Identify which cell holds the provided text, then report its (X, Y) central coordinate. 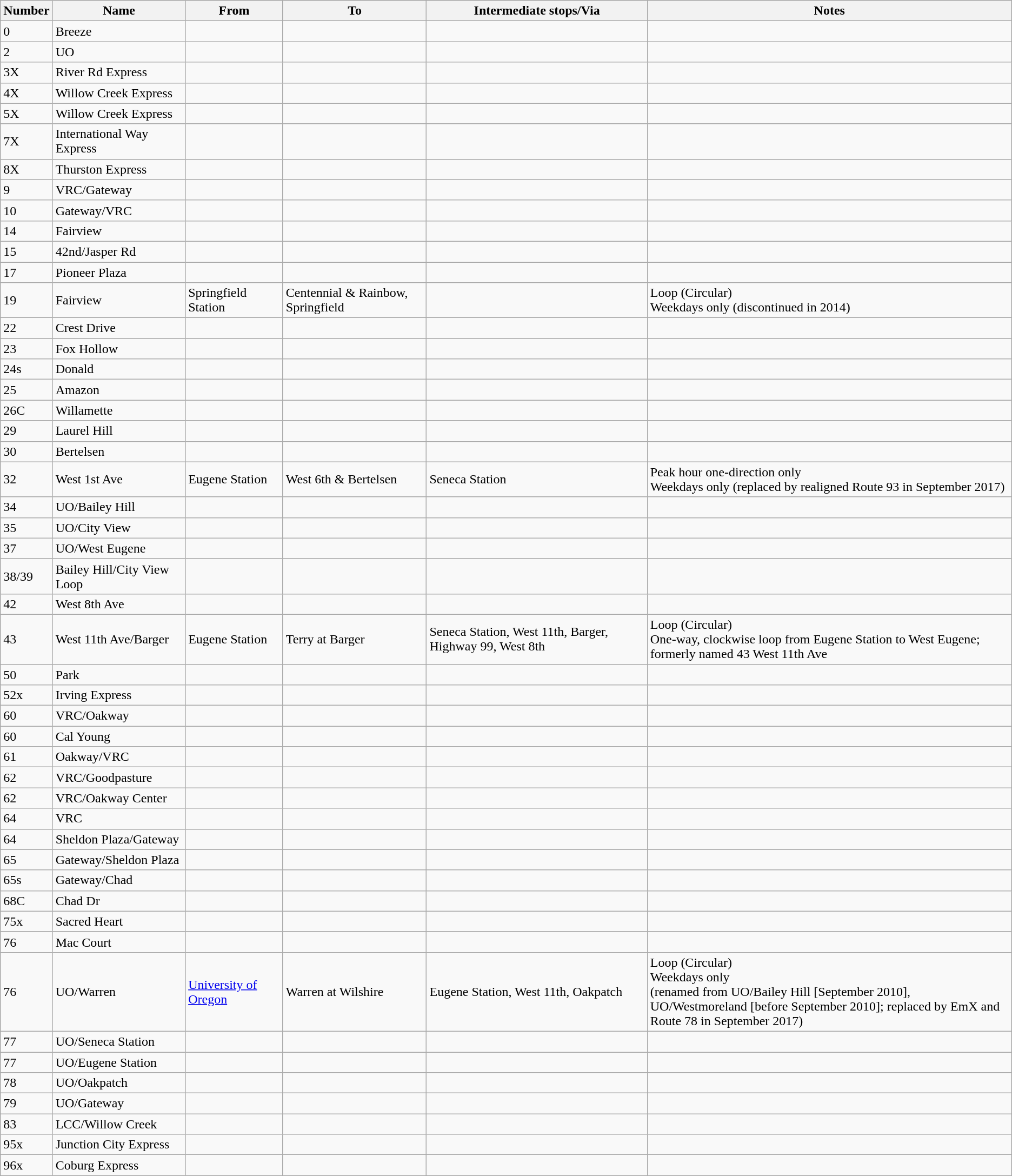
5X (26, 114)
3X (26, 72)
Fox Hollow (119, 349)
38/39 (26, 576)
Seneca Station, West 11th, Barger, Highway 99, West 8th (537, 639)
Eugene Station, West 11th, Oakpatch (537, 992)
2 (26, 52)
Mac Court (119, 942)
17 (26, 272)
23 (26, 349)
Intermediate stops/Via (537, 11)
Warren at Wilshire (355, 992)
14 (26, 231)
26C (26, 410)
Pioneer Plaza (119, 272)
8X (26, 169)
42nd/Jasper Rd (119, 251)
35 (26, 528)
Centennial & Rainbow, Springfield (355, 301)
Cal Young (119, 736)
Seneca Station (537, 479)
West 11th Ave/Barger (119, 639)
Sheldon Plaza/Gateway (119, 839)
37 (26, 548)
Gateway/VRC (119, 210)
4X (26, 93)
83 (26, 1124)
VRC/Goodpasture (119, 778)
Willamette (119, 410)
UO/Bailey Hill (119, 507)
61 (26, 757)
Chad Dr (119, 901)
50 (26, 674)
West 6th & Bertelsen (355, 479)
Gateway/Sheldon Plaza (119, 860)
Crest Drive (119, 328)
West 8th Ave (119, 604)
University of Oregon (235, 992)
24s (26, 369)
UO/Oakpatch (119, 1083)
25 (26, 390)
52x (26, 695)
From (235, 11)
Laurel Hill (119, 431)
LCC/Willow Creek (119, 1124)
Donald (119, 369)
UO/Warren (119, 992)
Breeze (119, 31)
Oakway/VRC (119, 757)
7X (26, 142)
30 (26, 451)
Number (26, 11)
79 (26, 1104)
UO/West Eugene (119, 548)
Bertelsen (119, 451)
Loop (Circular)One-way, clockwise loop from Eugene Station to West Eugene; formerly named 43 West 11th Ave (829, 639)
9 (26, 190)
VRC (119, 819)
42 (26, 604)
Gateway/Chad (119, 880)
UO/Gateway (119, 1104)
Amazon (119, 390)
22 (26, 328)
UO (119, 52)
UO/Eugene Station (119, 1062)
UO/City View (119, 528)
96x (26, 1165)
32 (26, 479)
Notes (829, 11)
Junction City Express (119, 1145)
Bailey Hill/City View Loop (119, 576)
VRC/Oakway Center (119, 798)
29 (26, 431)
Terry at Barger (355, 639)
Sacred Heart (119, 921)
68C (26, 901)
To (355, 11)
Springfield Station (235, 301)
UO/Seneca Station (119, 1041)
River Rd Express (119, 72)
19 (26, 301)
78 (26, 1083)
75x (26, 921)
Loop (Circular)Weekdays only (discontinued in 2014) (829, 301)
VRC/Gateway (119, 190)
10 (26, 210)
Name (119, 11)
Thurston Express (119, 169)
65 (26, 860)
International Way Express (119, 142)
VRC/Oakway (119, 716)
65s (26, 880)
0 (26, 31)
43 (26, 639)
Park (119, 674)
Irving Express (119, 695)
Coburg Express (119, 1165)
15 (26, 251)
95x (26, 1145)
West 1st Ave (119, 479)
Peak hour one-direction onlyWeekdays only (replaced by realigned Route 93 in September 2017) (829, 479)
34 (26, 507)
